Locate the cell with the specified text and output its (X, Y) center coordinate. 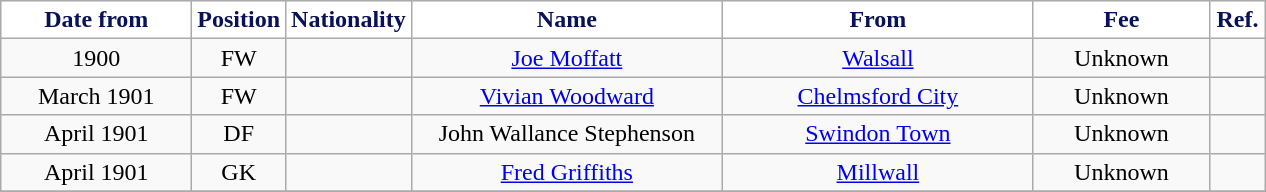
Position (239, 20)
From (878, 20)
GK (239, 172)
DF (239, 134)
Swindon Town (878, 134)
Walsall (878, 58)
Joe Moffatt (566, 58)
Ref. (1237, 20)
Fred Griffiths (566, 172)
Name (566, 20)
Fee (1121, 20)
John Wallance Stephenson (566, 134)
Millwall (878, 172)
Vivian Woodward (566, 96)
March 1901 (96, 96)
1900 (96, 58)
Chelmsford City (878, 96)
Date from (96, 20)
Nationality (349, 20)
